For the text-containing cell, return its midpoint in (x, y) coordinate format. 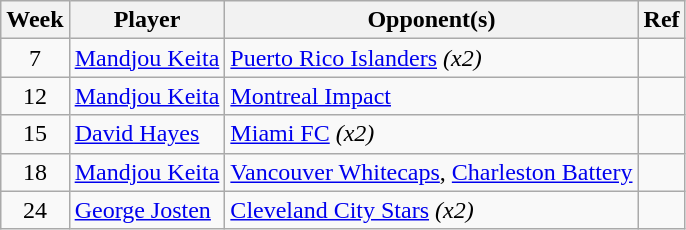
Ref (662, 20)
Montreal Impact (432, 96)
Cleveland City Stars (x2) (432, 210)
Miami FC (x2) (432, 134)
Week (35, 20)
7 (35, 58)
Puerto Rico Islanders (x2) (432, 58)
15 (35, 134)
Vancouver Whitecaps, Charleston Battery (432, 172)
George Josten (147, 210)
Player (147, 20)
David Hayes (147, 134)
12 (35, 96)
Opponent(s) (432, 20)
18 (35, 172)
24 (35, 210)
